Return the (X, Y) coordinate for the center point of the cell that contains the specified text.  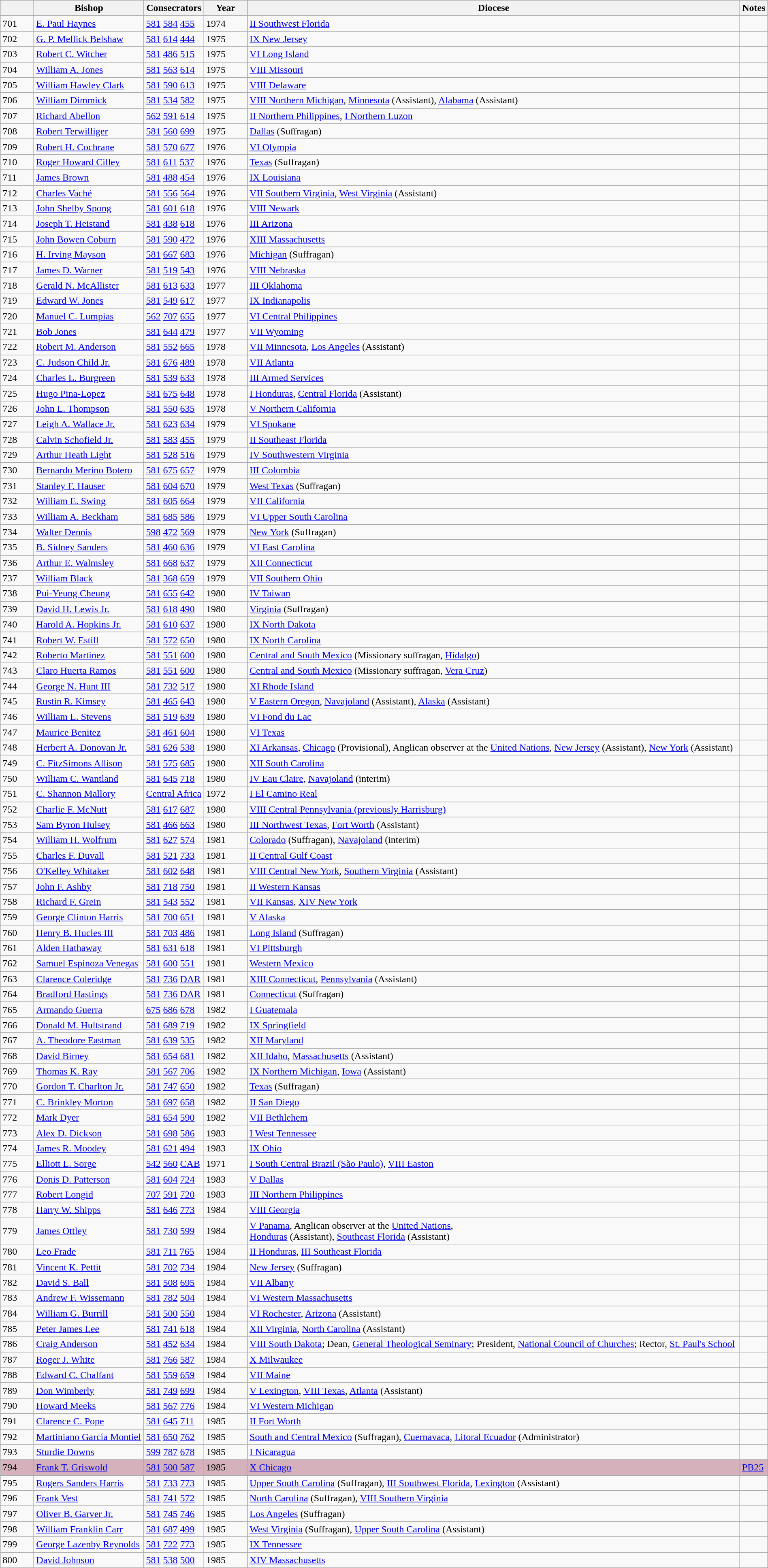
XII Idaho, Massachusetts (Assistant) (494, 1056)
752 (17, 809)
Alden Hathaway (89, 948)
581 519 543 (174, 270)
II Southwest Florida (494, 23)
762 (17, 964)
737 (17, 578)
IX New Jersey (494, 39)
581 617 687 (174, 809)
750 (17, 779)
VI Western Massachusetts (494, 1298)
South and Central Mexico (Suffragan), Cuernavaca, Litoral Ecuador (Administrator) (494, 1437)
Gerald N. McAllister (89, 285)
775 (17, 1164)
H. Irving Mayson (89, 255)
Henry B. Hucles III (89, 932)
742 (17, 655)
562 707 655 (174, 316)
A. Theodore Eastman (89, 1040)
747 (17, 732)
Charles F. Duvall (89, 855)
William Black (89, 578)
Leo Frade (89, 1252)
William C. Wantland (89, 779)
Bernardo Merino Botero (89, 470)
753 (17, 825)
792 (17, 1437)
VIII Nebraska (494, 270)
XIV Massachusetts (494, 1560)
736 (17, 563)
581 604 724 (174, 1179)
581 613 633 (174, 285)
Armando Guerra (89, 1010)
581 745 746 (174, 1514)
VII Atlanta (494, 362)
Arthur Heath Light (89, 455)
Stanley F. Hauser (89, 486)
Richard Abellon (89, 116)
783 (17, 1298)
XII Connecticut (494, 563)
VI Western Michigan (494, 1406)
581 698 586 (174, 1133)
Bob Jones (89, 332)
Howard Meeks (89, 1406)
765 (17, 1010)
Dallas (Suffragan) (494, 131)
David S. Ball (89, 1283)
581 668 637 (174, 563)
John Shelby Spong (89, 208)
VI Pittsburgh (494, 948)
William Dimmick (89, 100)
707 (17, 116)
581 676 489 (174, 362)
Clarence Coleridge (89, 979)
779 (17, 1231)
I Honduras, Central Florida (Assistant) (494, 393)
719 (17, 301)
Oliver B. Garver Jr. (89, 1514)
VI East Carolina (494, 547)
740 (17, 624)
V Eastern Oregon, Navajoland (Assistant), Alaska (Assistant) (494, 702)
John Bowen Coburn (89, 239)
Sam Byron Hulsey (89, 825)
581 703 486 (174, 932)
Michigan (Suffragan) (494, 255)
Pui-Yeung Cheung (89, 594)
788 (17, 1375)
581 732 517 (174, 686)
581 702 734 (174, 1267)
IX Indianapolis (494, 301)
VI Spokane (494, 424)
1974 (225, 23)
675 686 678 (174, 1010)
XIII Connecticut, Pennsylvania (Assistant) (494, 979)
581 766 587 (174, 1360)
George N. Hunt III (89, 686)
Andrew F. Wissemann (89, 1298)
599 787 678 (174, 1452)
V Dallas (494, 1179)
VIII Missouri (494, 70)
Colorado (Suffragan), Navajoland (interim) (494, 840)
Peter James Lee (89, 1329)
581 572 650 (174, 640)
William Hawley Clark (89, 85)
581 584 455 (174, 23)
Herbert A. Donovan Jr. (89, 748)
770 (17, 1087)
581 700 651 (174, 917)
725 (17, 393)
VII Kansas, XIV New York (494, 902)
II Southeast Florida (494, 439)
Central Africa (174, 794)
732 (17, 501)
Central and South Mexico (Missionary suffragan, Hidalgo) (494, 655)
709 (17, 147)
748 (17, 748)
716 (17, 255)
581 631 618 (174, 948)
727 (17, 424)
796 (17, 1498)
VI Upper South Carolina (494, 517)
IX Ohio (494, 1148)
704 (17, 70)
Robert C. Witcher (89, 54)
C. Brinkley Morton (89, 1102)
784 (17, 1313)
723 (17, 362)
773 (17, 1133)
I El Camino Real (494, 794)
721 (17, 332)
Edward C. Chalfant (89, 1375)
Sturdie Downs (89, 1452)
764 (17, 994)
744 (17, 686)
William E. Swing (89, 501)
VII Minnesota, Los Angeles (Assistant) (494, 347)
VIII Georgia (494, 1210)
Notes (753, 8)
581 556 564 (174, 193)
800 (17, 1560)
III Northwest Texas, Fort Worth (Assistant) (494, 825)
Claro Huerta Ramos (89, 670)
581 697 658 (174, 1102)
Connecticut (Suffragan) (494, 994)
756 (17, 871)
581 466 663 (174, 825)
V Lexington, VIII Texas, Atlanta (Assistant) (494, 1390)
Gordon T. Charlton Jr. (89, 1087)
581 667 683 (174, 255)
William L. Stevens (89, 717)
Thomas K. Ray (89, 1071)
772 (17, 1117)
581 560 699 (174, 131)
581 654 681 (174, 1056)
Manuel C. Lumpias (89, 316)
Frank T. Griswold (89, 1468)
VI Texas (494, 732)
790 (17, 1406)
746 (17, 717)
North Carolina (Suffragan), VIII Southern Virginia (494, 1498)
Richard F. Grein (89, 902)
581 689 719 (174, 1025)
581 722 773 (174, 1545)
581 741 618 (174, 1329)
598 472 569 (174, 532)
II Northern Philippines, I Northern Luzon (494, 116)
V Northern California (494, 408)
581 675 657 (174, 470)
Frank Vest (89, 1498)
IX North Dakota (494, 624)
III Arizona (494, 224)
711 (17, 177)
Charlie F. McNutt (89, 809)
713 (17, 208)
581 644 479 (174, 332)
C. Judson Child Jr. (89, 362)
581 590 472 (174, 239)
II San Diego (494, 1102)
David H. Lewis Jr. (89, 609)
794 (17, 1468)
Robert Longid (89, 1195)
VII Bethlehem (494, 1117)
George Clinton Harris (89, 917)
581 460 636 (174, 547)
581 538 500 (174, 1560)
581 567 706 (174, 1071)
Charles L. Burgreen (89, 378)
581 452 634 (174, 1344)
581 600 551 (174, 964)
771 (17, 1102)
III Armed Services (494, 378)
III Colombia (494, 470)
581 605 664 (174, 501)
VI Long Island (494, 54)
729 (17, 455)
761 (17, 948)
776 (17, 1179)
581 563 614 (174, 70)
791 (17, 1421)
757 (17, 886)
VII California (494, 501)
581 601 618 (174, 208)
I Guatemala (494, 1010)
Diocese (494, 8)
705 (17, 85)
II Fort Worth (494, 1421)
IV Southwestern Virginia (494, 455)
Martiniano García Montiel (89, 1437)
708 (17, 131)
760 (17, 932)
Bishop (89, 8)
581 486 515 (174, 54)
James R. Moodey (89, 1148)
I South Central Brazil (São Paulo), VIII Easton (494, 1164)
785 (17, 1329)
755 (17, 855)
James Ottley (89, 1231)
G. P. Mellick Belshaw (89, 39)
703 (17, 54)
581 550 635 (174, 408)
Robert H. Cochrane (89, 147)
David Birney (89, 1056)
581 602 648 (174, 871)
774 (17, 1148)
799 (17, 1545)
VII Maine (494, 1375)
Virginia (Suffragan) (494, 609)
758 (17, 902)
754 (17, 840)
1972 (225, 794)
VI Central Philippines (494, 316)
X Chicago (494, 1468)
Maurice Benitez (89, 732)
Upper South Carolina (Suffragan), III Southwest Florida, Lexington (Assistant) (494, 1483)
789 (17, 1390)
714 (17, 224)
581 508 695 (174, 1283)
Vincent K. Pettit (89, 1267)
I West Tennessee (494, 1133)
VIII Northern Michigan, Minnesota (Assistant), Alabama (Assistant) (494, 100)
1971 (225, 1164)
581 519 639 (174, 717)
VIII Newark (494, 208)
581 621 494 (174, 1148)
733 (17, 517)
Mark Dyer (89, 1117)
581 675 648 (174, 393)
745 (17, 702)
O'Kelley Whitaker (89, 871)
VI Rochester, Arizona (Assistant) (494, 1313)
717 (17, 270)
XIII Massachusetts (494, 239)
581 465 643 (174, 702)
Walter Dennis (89, 532)
768 (17, 1056)
C. Shannon Mallory (89, 794)
730 (17, 470)
Edward W. Jones (89, 301)
IX Tennessee (494, 1545)
Roberto Martinez (89, 655)
VII Albany (494, 1283)
581 590 613 (174, 85)
Roger J. White (89, 1360)
IX North Carolina (494, 640)
Harry W. Shipps (89, 1210)
778 (17, 1210)
581 730 599 (174, 1231)
780 (17, 1252)
738 (17, 594)
797 (17, 1514)
V Panama, Anglican observer at the United Nations, Honduras (Assistant), Southeast Florida (Assistant) (494, 1231)
X Milwaukee (494, 1360)
Robert W. Estill (89, 640)
706 (17, 100)
New Jersey (Suffragan) (494, 1267)
Robert M. Anderson (89, 347)
II Western Kansas (494, 886)
777 (17, 1195)
581 733 773 (174, 1483)
581 614 444 (174, 39)
581 500 550 (174, 1313)
724 (17, 378)
William H. Wolfrum (89, 840)
581 570 677 (174, 147)
786 (17, 1344)
IV Taiwan (494, 594)
581 543 552 (174, 902)
581 552 665 (174, 347)
581 718 750 (174, 886)
John F. Ashby (89, 886)
562 591 614 (174, 116)
741 (17, 640)
759 (17, 917)
XII South Carolina (494, 763)
Los Angeles (Suffragan) (494, 1514)
769 (17, 1071)
581 528 516 (174, 455)
William A. Jones (89, 70)
New York (Suffragan) (494, 532)
726 (17, 408)
795 (17, 1483)
710 (17, 162)
VIII Central Pennsylvania (previously Harrisburg) (494, 809)
782 (17, 1283)
Samuel Espinoza Venegas (89, 964)
701 (17, 23)
712 (17, 193)
581 626 538 (174, 748)
C. FitzSimons Allison (89, 763)
Hugo Pina-Lopez (89, 393)
William Franklin Carr (89, 1529)
V Alaska (494, 917)
William A. Beckham (89, 517)
John L. Thompson (89, 408)
George Lazenby Reynolds (89, 1545)
581 650 762 (174, 1437)
581 611 537 (174, 162)
Bradford Hastings (89, 994)
James D. Warner (89, 270)
Robert Terwilliger (89, 131)
581 685 586 (174, 517)
581 438 618 (174, 224)
581 583 455 (174, 439)
Year (225, 8)
581 623 634 (174, 424)
Roger Howard Cilley (89, 162)
718 (17, 285)
PB25 (753, 1468)
Harold A. Hopkins Jr. (89, 624)
VIII Delaware (494, 85)
766 (17, 1025)
581 646 773 (174, 1210)
Leigh A. Wallace Jr. (89, 424)
IX Northern Michigan, Iowa (Assistant) (494, 1071)
581 575 685 (174, 763)
West Virginia (Suffragan), Upper South Carolina (Assistant) (494, 1529)
581 645 711 (174, 1421)
702 (17, 39)
Central and South Mexico (Missionary suffragan, Vera Cruz) (494, 670)
VII Southern Virginia, West Virginia (Assistant) (494, 193)
722 (17, 347)
Rustin R. Kimsey (89, 702)
707 591 720 (174, 1195)
Don Wimberly (89, 1390)
751 (17, 794)
542 560 CAB (174, 1164)
581 610 637 (174, 624)
Arthur E. Walmsley (89, 563)
I Nicaragua (494, 1452)
Long Island (Suffragan) (494, 932)
581 711 765 (174, 1252)
VII Wyoming (494, 332)
581 521 733 (174, 855)
581 618 490 (174, 609)
581 549 617 (174, 301)
Consecrators (174, 8)
XI Arkansas, Chicago (Provisional), Anglican observer at the United Nations, New Jersey (Assistant), New York (Assistant) (494, 748)
XI Rhode Island (494, 686)
Joseph T. Heistand (89, 224)
581 747 650 (174, 1087)
E. Paul Haynes (89, 23)
767 (17, 1040)
Clarence C. Pope (89, 1421)
581 461 604 (174, 732)
787 (17, 1360)
VI Fond du Lac (494, 717)
749 (17, 763)
III Northern Philippines (494, 1195)
II Honduras, III Southeast Florida (494, 1252)
III Oklahoma (494, 285)
763 (17, 979)
Donald M. Hultstrand (89, 1025)
581 687 499 (174, 1529)
731 (17, 486)
Elliott L. Sorge (89, 1164)
581 749 699 (174, 1390)
728 (17, 439)
581 368 659 (174, 578)
Alex D. Dickson (89, 1133)
David Johnson (89, 1560)
581 539 633 (174, 378)
IV Eau Claire, Navajoland (interim) (494, 779)
581 500 587 (174, 1468)
793 (17, 1452)
581 627 574 (174, 840)
Western Mexico (494, 964)
IX Louisiana (494, 177)
734 (17, 532)
581 639 535 (174, 1040)
Craig Anderson (89, 1344)
581 567 776 (174, 1406)
Rogers Sanders Harris (89, 1483)
735 (17, 547)
B. Sidney Sanders (89, 547)
William G. Burrill (89, 1313)
XII Virginia, North Carolina (Assistant) (494, 1329)
XII Maryland (494, 1040)
581 645 718 (174, 779)
798 (17, 1529)
VI Olympia (494, 147)
581 654 590 (174, 1117)
VII Southern Ohio (494, 578)
IX Springfield (494, 1025)
781 (17, 1267)
Donis D. Patterson (89, 1179)
581 559 659 (174, 1375)
Calvin Schofield Jr. (89, 439)
West Texas (Suffragan) (494, 486)
II Central Gulf Coast (494, 855)
720 (17, 316)
581 782 504 (174, 1298)
715 (17, 239)
VIII Central New York, Southern Virginia (Assistant) (494, 871)
739 (17, 609)
581 488 454 (174, 177)
581 534 582 (174, 100)
James Brown (89, 177)
581 604 670 (174, 486)
VIII South Dakota; Dean, General Theological Seminary; President, National Council of Churches; Rector, St. Paul's School (494, 1344)
581 655 642 (174, 594)
Charles Vaché (89, 193)
581 741 572 (174, 1498)
743 (17, 670)
